Locate the cell with the specified text and output its [x, y] center coordinate. 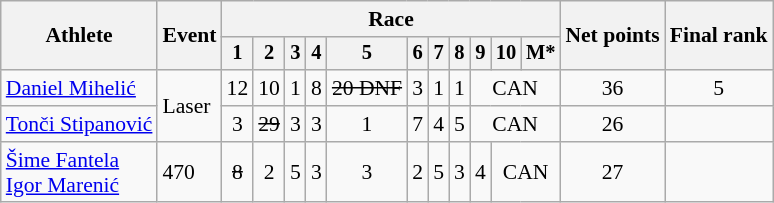
M* [540, 54]
Race [392, 19]
Šime FantelaIgor Marenić [80, 172]
Event [189, 36]
Tonči Stipanović [80, 124]
36 [612, 88]
9 [480, 54]
29 [269, 124]
6 [418, 54]
Daniel Mihelić [80, 88]
20 DNF [367, 88]
27 [612, 172]
Final rank [719, 36]
26 [612, 124]
12 [238, 88]
Athlete [80, 36]
470 [189, 172]
Laser [189, 106]
Net points [612, 36]
